Scan for the cell matching the given text and deliver its [x, y] coordinate at center. 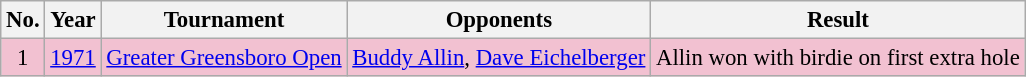
Opponents [499, 20]
Tournament [224, 20]
Buddy Allin, Dave Eichelberger [499, 58]
1 [23, 58]
Greater Greensboro Open [224, 58]
Result [838, 20]
No. [23, 20]
Allin won with birdie on first extra hole [838, 58]
1971 [73, 58]
Year [73, 20]
